Search for the cell housing the specified text and yield its (x, y) center coordinate. 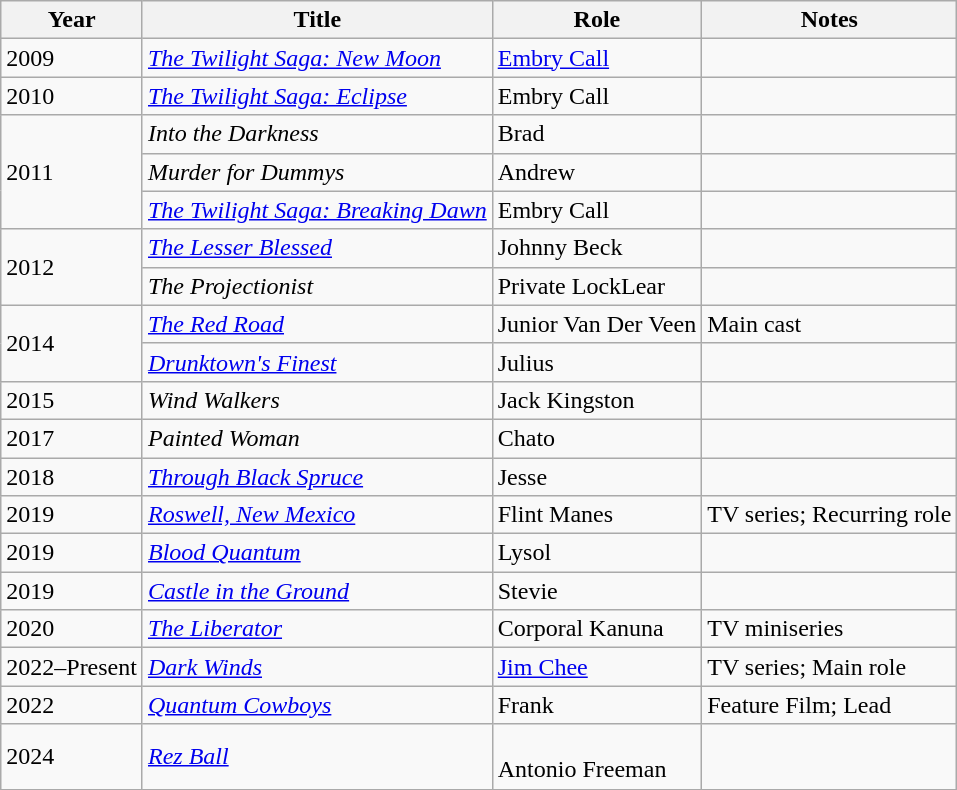
2011 (72, 172)
Drunktown's Finest (317, 362)
Corporal Kanuna (596, 629)
TV miniseries (830, 629)
Wind Walkers (317, 400)
Private LockLear (596, 286)
2020 (72, 629)
The Lesser Blessed (317, 248)
Murder for Dummys (317, 172)
The Twilight Saga: Breaking Dawn (317, 210)
Rez Ball (317, 756)
The Projectionist (317, 286)
Roswell, New Mexico (317, 515)
2014 (72, 343)
2024 (72, 756)
The Twilight Saga: New Moon (317, 58)
2010 (72, 96)
2022 (72, 705)
Notes (830, 20)
2017 (72, 438)
Painted Woman (317, 438)
Feature Film; Lead (830, 705)
Chato (596, 438)
Jack Kingston (596, 400)
2012 (72, 267)
TV series; Main role (830, 667)
The Red Road (317, 324)
The Liberator (317, 629)
Julius (596, 362)
Brad (596, 134)
Stevie (596, 591)
Year (72, 20)
Flint Manes (596, 515)
Main cast (830, 324)
TV series; Recurring role (830, 515)
Castle in the Ground (317, 591)
Through Black Spruce (317, 477)
Frank (596, 705)
Role (596, 20)
Lysol (596, 553)
Antonio Freeman (596, 756)
Title (317, 20)
Jim Chee (596, 667)
Dark Winds (317, 667)
2018 (72, 477)
Jesse (596, 477)
Into the Darkness (317, 134)
The Twilight Saga: Eclipse (317, 96)
2009 (72, 58)
2022–Present (72, 667)
Blood Quantum (317, 553)
Johnny Beck (596, 248)
2015 (72, 400)
Andrew (596, 172)
Junior Van Der Veen (596, 324)
Quantum Cowboys (317, 705)
